Detect which cell encompasses the target text, then output its [x, y] center coordinate. 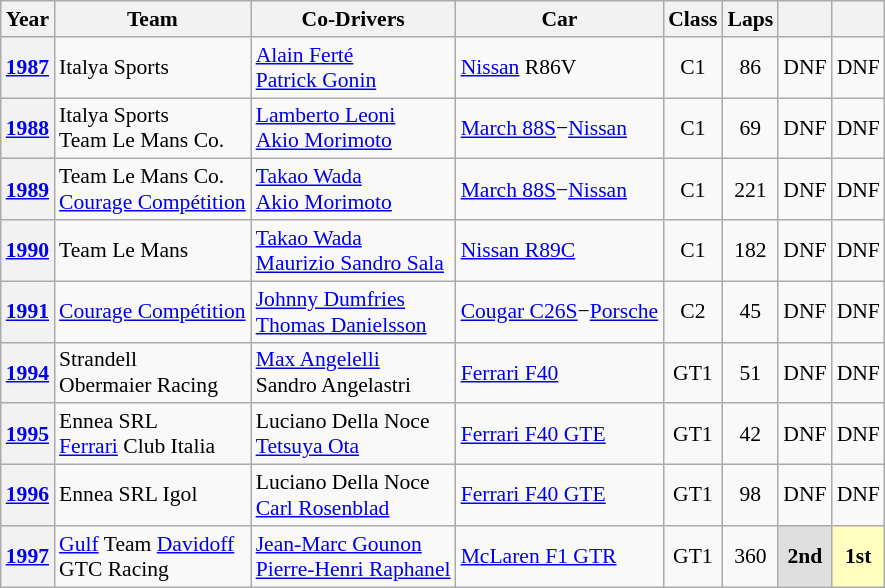
1987 [28, 68]
2nd [804, 556]
1st [858, 556]
Courage Compétition [152, 312]
Car [560, 19]
Ennea SRL Ferrari Club Italia [152, 434]
Laps [751, 19]
Max Angelelli Sandro Angelastri [354, 372]
Jean-Marc Gounon Pierre-Henri Raphanel [354, 556]
Co-Drivers [354, 19]
Luciano Della Noce Carl Rosenblad [354, 496]
1997 [28, 556]
Ferrari F40 [560, 372]
360 [751, 556]
1995 [28, 434]
Italya Sports Team Le Mans Co. [152, 128]
182 [751, 250]
Gulf Team Davidoff GTC Racing [152, 556]
Year [28, 19]
42 [751, 434]
51 [751, 372]
McLaren F1 GTR [560, 556]
Cougar C26S−Porsche [560, 312]
Team Le Mans [152, 250]
Luciano Della Noce Tetsuya Ota [354, 434]
Johnny Dumfries Thomas Danielsson [354, 312]
Team Le Mans Co. Courage Compétition [152, 190]
221 [751, 190]
C2 [692, 312]
Lamberto Leoni Akio Morimoto [354, 128]
Takao Wada Akio Morimoto [354, 190]
Strandell Obermaier Racing [152, 372]
86 [751, 68]
1989 [28, 190]
Italya Sports [152, 68]
1990 [28, 250]
Takao Wada Maurizio Sandro Sala [354, 250]
Alain Ferté Patrick Gonin [354, 68]
Nissan R86V [560, 68]
Class [692, 19]
Ennea SRL Igol [152, 496]
1996 [28, 496]
1994 [28, 372]
Nissan R89C [560, 250]
69 [751, 128]
98 [751, 496]
1991 [28, 312]
45 [751, 312]
1988 [28, 128]
Team [152, 19]
